Capture the cell that displays the provided text and extract its [X, Y] central coordinate. 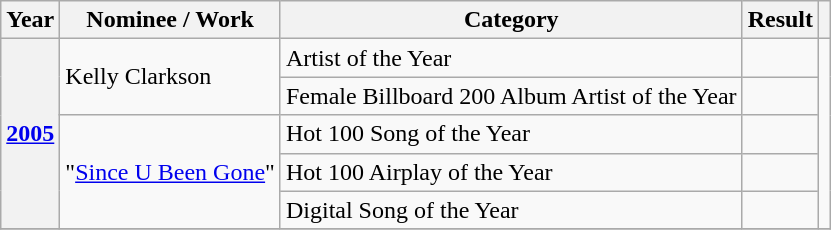
"Since U Been Gone" [170, 172]
Hot 100 Airplay of the Year [511, 172]
Category [511, 20]
Kelly Clarkson [170, 77]
Year [30, 20]
2005 [30, 134]
Digital Song of the Year [511, 210]
Female Billboard 200 Album Artist of the Year [511, 96]
Nominee / Work [170, 20]
Result [780, 20]
Hot 100 Song of the Year [511, 134]
Artist of the Year [511, 58]
